Extract the [X, Y] coordinate from the center of the cell holding the provided text.  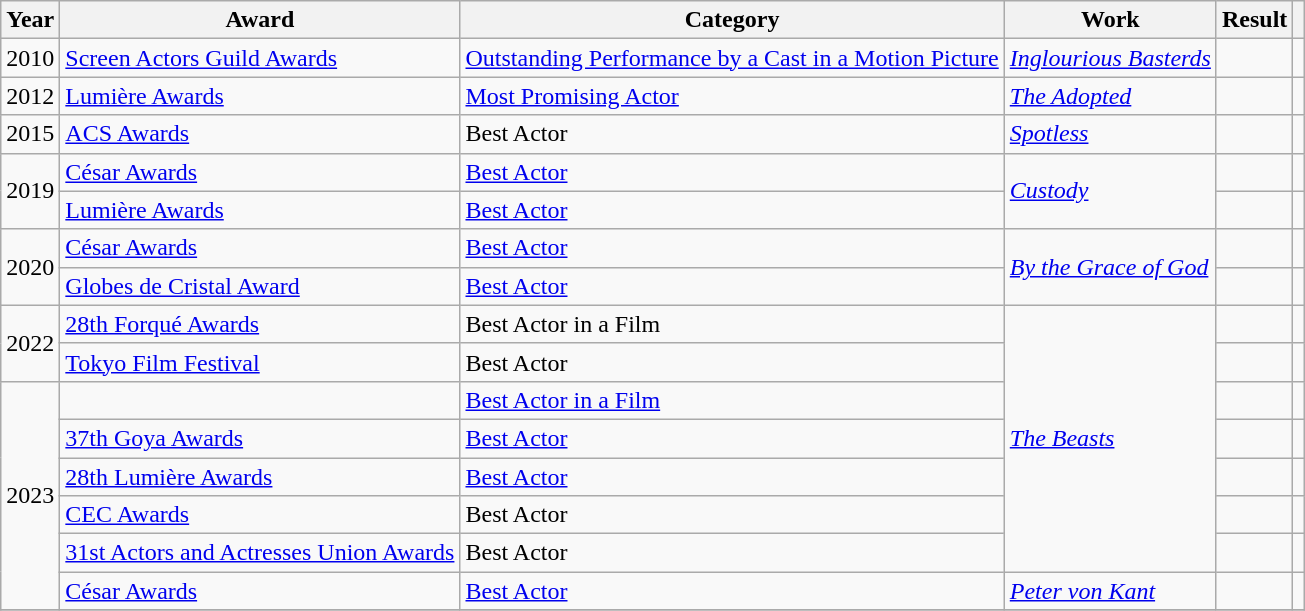
2020 [30, 267]
2015 [30, 134]
Result [1254, 20]
Most Promising Actor [732, 96]
By the Grace of God [1110, 267]
Outstanding Performance by a Cast in a Motion Picture [732, 58]
The Adopted [1110, 96]
Category [732, 20]
Custody [1110, 191]
Work [1110, 20]
Tokyo Film Festival [260, 362]
Year [30, 20]
Screen Actors Guild Awards [260, 58]
Peter von Kant [1110, 591]
2022 [30, 343]
Spotless [1110, 134]
2010 [30, 58]
37th Goya Awards [260, 438]
Globes de Cristal Award [260, 286]
Inglourious Basterds [1110, 58]
2023 [30, 495]
28th Lumière Awards [260, 477]
The Beasts [1110, 438]
CEC Awards [260, 515]
31st Actors and Actresses Union Awards [260, 553]
28th Forqué Awards [260, 324]
Award [260, 20]
2012 [30, 96]
2019 [30, 191]
ACS Awards [260, 134]
